Capture the cell that displays the provided text and extract its (X, Y) central coordinate. 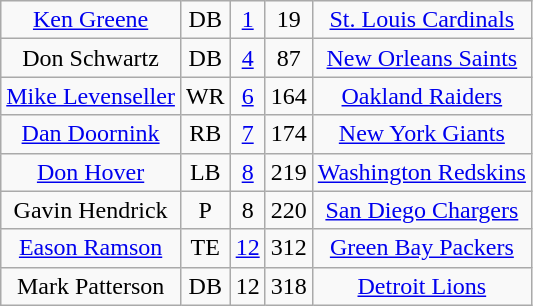
220 (288, 210)
Detroit Lions (422, 286)
St. Louis Cardinals (422, 20)
Eason Ramson (91, 248)
Ken Greene (91, 20)
Oakland Raiders (422, 96)
P (205, 210)
6 (248, 96)
219 (288, 172)
1 (248, 20)
New Orleans Saints (422, 58)
Mark Patterson (91, 286)
174 (288, 134)
312 (288, 248)
164 (288, 96)
San Diego Chargers (422, 210)
318 (288, 286)
Washington Redskins (422, 172)
19 (288, 20)
87 (288, 58)
Don Schwartz (91, 58)
Dan Doornink (91, 134)
RB (205, 134)
Don Hover (91, 172)
Gavin Hendrick (91, 210)
Mike Levenseller (91, 96)
New York Giants (422, 134)
4 (248, 58)
Green Bay Packers (422, 248)
WR (205, 96)
TE (205, 248)
7 (248, 134)
LB (205, 172)
